Identify which cell holds the provided text, then report its (x, y) central coordinate. 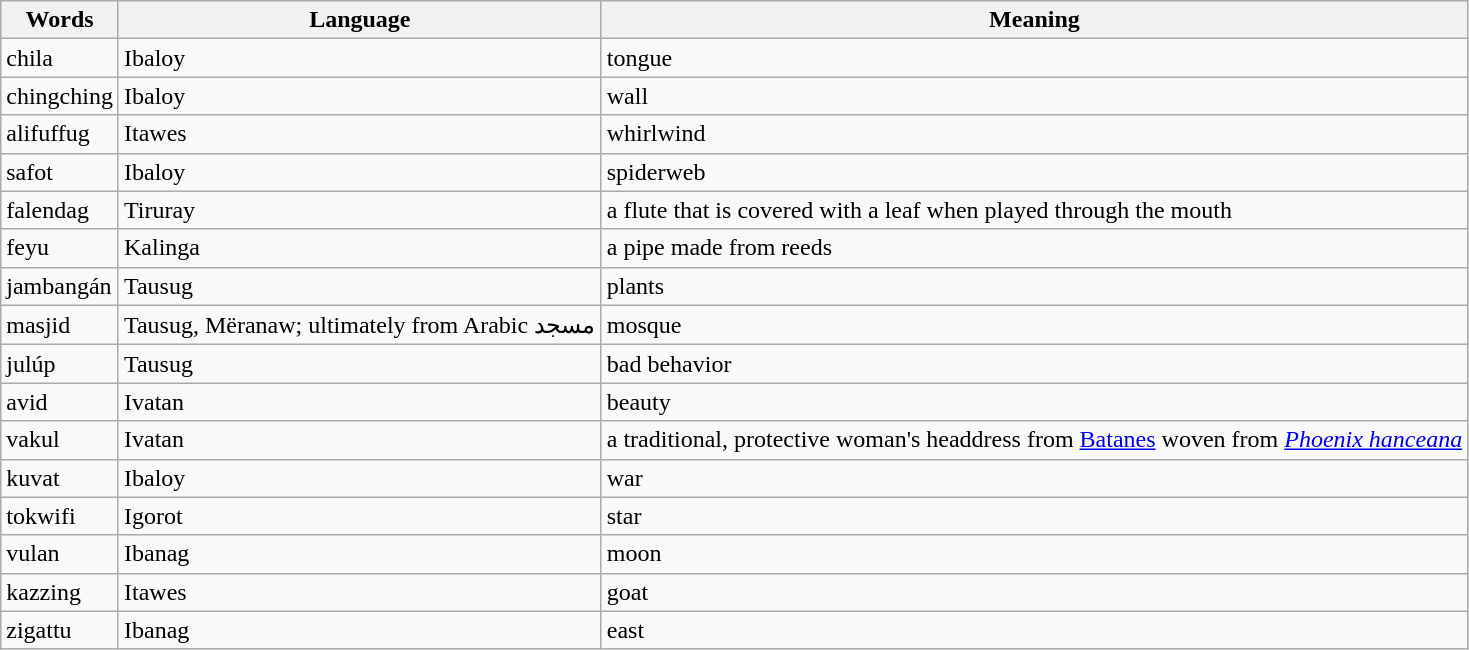
masjid (60, 325)
tongue (1034, 58)
wall (1034, 96)
kuvat (60, 478)
Language (360, 20)
a pipe made from reeds (1034, 248)
feyu (60, 248)
mosque (1034, 325)
star (1034, 516)
Tiruray (360, 210)
julúp (60, 364)
whirlwind (1034, 134)
a flute that is covered with a leaf when played through the mouth (1034, 210)
jambangán (60, 286)
moon (1034, 554)
war (1034, 478)
spiderweb (1034, 172)
a traditional, protective woman's headdress from Batanes woven from Phoenix hanceana (1034, 440)
Tausug, Mëranaw; ultimately from Arabic مسجد (360, 325)
falendag (60, 210)
plants (1034, 286)
vakul (60, 440)
Words (60, 20)
alifuffug (60, 134)
avid (60, 402)
east (1034, 630)
safot (60, 172)
Igorot (360, 516)
chila (60, 58)
tokwifi (60, 516)
goat (1034, 592)
Kalinga (360, 248)
beauty (1034, 402)
kazzing (60, 592)
bad behavior (1034, 364)
chingching (60, 96)
Meaning (1034, 20)
vulan (60, 554)
zigattu (60, 630)
